From the cell containing the given text, extract its center point as [x, y] coordinate. 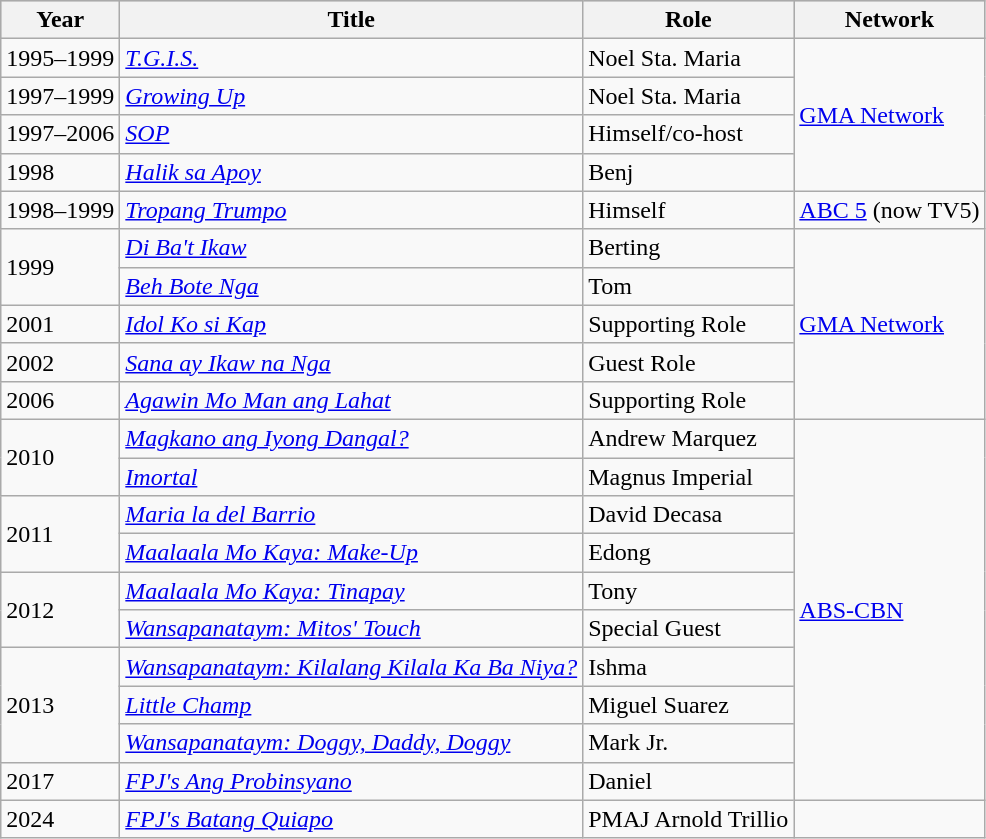
Tropang Trumpo [352, 210]
T.G.I.S. [352, 58]
Imortal [352, 477]
2017 [60, 781]
FPJ's Ang Probinsyano [352, 781]
Idol Ko si Kap [352, 324]
Mark Jr. [688, 743]
Benj [688, 172]
Di Ba't Ikaw [352, 248]
Maria la del Barrio [352, 515]
1997–2006 [60, 134]
1999 [60, 267]
Tom [688, 286]
2006 [60, 400]
FPJ's Batang Quiapo [352, 819]
Wansapanataym: Mitos' Touch [352, 629]
Little Champ [352, 705]
Sana ay Ikaw na Nga [352, 362]
Wansapanataym: Kilalang Kilala Ka Ba Niya? [352, 667]
Maalaala Mo Kaya: Tinapay [352, 591]
2001 [60, 324]
2011 [60, 534]
ABC 5 (now TV5) [890, 210]
2012 [60, 610]
2024 [60, 819]
2010 [60, 457]
Edong [688, 553]
Berting [688, 248]
2002 [60, 362]
PMAJ Arnold Trillio [688, 819]
Role [688, 20]
Special Guest [688, 629]
Himself/co-host [688, 134]
Magkano ang Iyong Dangal? [352, 438]
Halik sa Apoy [352, 172]
Himself [688, 210]
2013 [60, 705]
Miguel Suarez [688, 705]
SOP [352, 134]
Ishma [688, 667]
Guest Role [688, 362]
Daniel [688, 781]
1997–1999 [60, 96]
Magnus Imperial [688, 477]
Year [60, 20]
Title [352, 20]
Andrew Marquez [688, 438]
1998–1999 [60, 210]
Agawin Mo Man ang Lahat [352, 400]
Tony [688, 591]
Growing Up [352, 96]
Network [890, 20]
Wansapanataym: Doggy, Daddy, Doggy [352, 743]
Maalaala Mo Kaya: Make-Up [352, 553]
1998 [60, 172]
David Decasa [688, 515]
Beh Bote Nga [352, 286]
ABS-CBN [890, 610]
1995–1999 [60, 58]
